Capture the cell that displays the provided text and extract its [x, y] central coordinate. 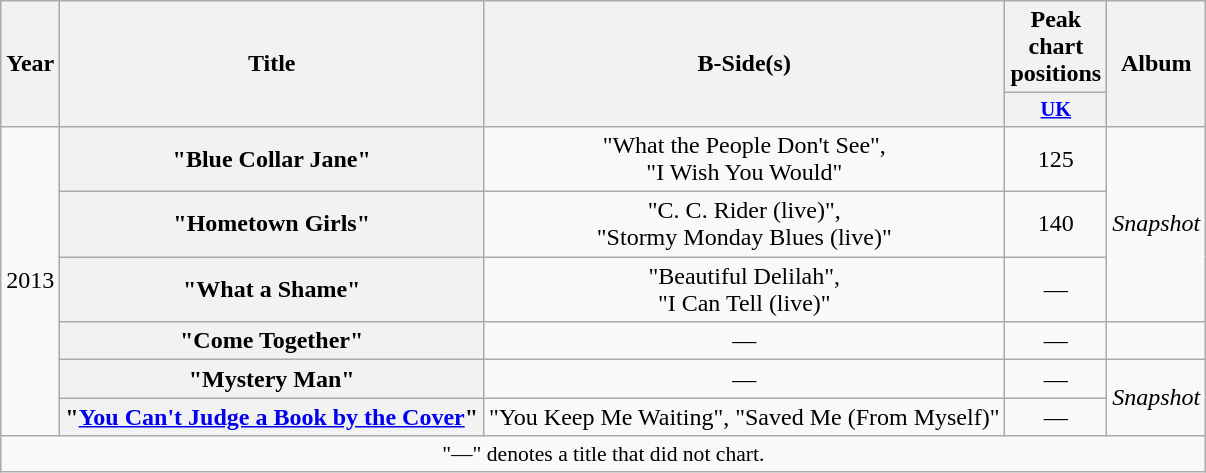
"You Can't Judge a Book by the Cover" [272, 417]
2013 [30, 280]
Title [272, 64]
Album [1156, 64]
"Come Together" [272, 341]
"Mystery Man" [272, 379]
"Blue Collar Jane" [272, 158]
125 [1056, 158]
"C. C. Rider (live)","Stormy Monday Blues (live)" [744, 224]
Peak chart positions [1056, 47]
"Beautiful Delilah","I Can Tell (live)" [744, 290]
140 [1056, 224]
"Hometown Girls" [272, 224]
UK [1056, 110]
"What the People Don't See","I Wish You Would" [744, 158]
Year [30, 64]
"What a Shame" [272, 290]
B-Side(s) [744, 64]
"—" denotes a title that did not chart. [604, 454]
"You Keep Me Waiting", "Saved Me (From Myself)" [744, 417]
